Determine the (X, Y) coordinate at the center of the cell enclosing the given text.  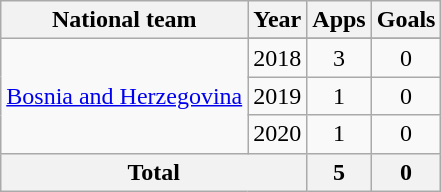
5 (339, 172)
Year (278, 20)
2018 (278, 58)
Apps (339, 20)
Total (154, 172)
National team (124, 20)
Goals (406, 20)
3 (339, 58)
2020 (278, 134)
2019 (278, 96)
Bosnia and Herzegovina (124, 96)
